Scan for the cell matching the given text and deliver its (X, Y) coordinate at center. 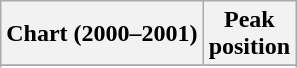
Chart (2000–2001) (102, 34)
Peakposition (249, 34)
